Capture the cell that displays the provided text and extract its (x, y) central coordinate. 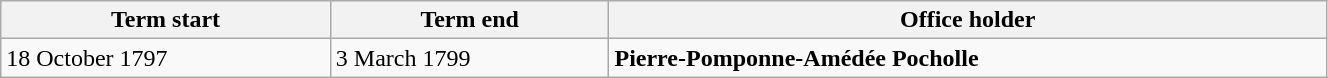
Term end (470, 20)
3 March 1799 (470, 58)
Pierre-Pomponne-Amédée Pocholle (968, 58)
Office holder (968, 20)
Term start (166, 20)
18 October 1797 (166, 58)
